Identify which cell holds the provided text, then report its (x, y) central coordinate. 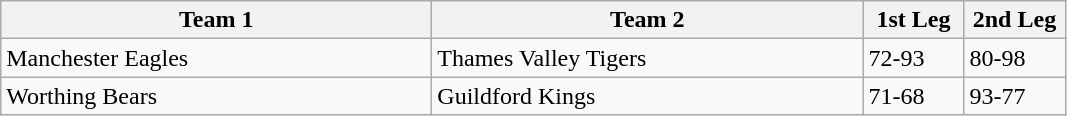
Team 1 (216, 20)
Guildford Kings (648, 96)
80-98 (1014, 58)
Thames Valley Tigers (648, 58)
72-93 (914, 58)
1st Leg (914, 20)
Worthing Bears (216, 96)
71-68 (914, 96)
Team 2 (648, 20)
Manchester Eagles (216, 58)
93-77 (1014, 96)
2nd Leg (1014, 20)
